Identify which cell holds the provided text, then report its [X, Y] central coordinate. 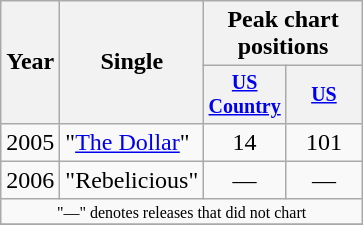
Peak chartpositions [284, 34]
2005 [30, 142]
"Rebelicious" [132, 180]
"The Dollar" [132, 142]
Single [132, 62]
Year [30, 62]
US [324, 94]
"—" denotes releases that did not chart [182, 211]
2006 [30, 180]
14 [245, 142]
101 [324, 142]
US Country [245, 94]
